Locate the cell with the specified text and output its [x, y] center coordinate. 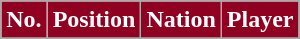
Player [260, 20]
Nation [181, 20]
Position [94, 20]
No. [24, 20]
